Determine the [x, y] coordinate at the center of the cell enclosing the given text.  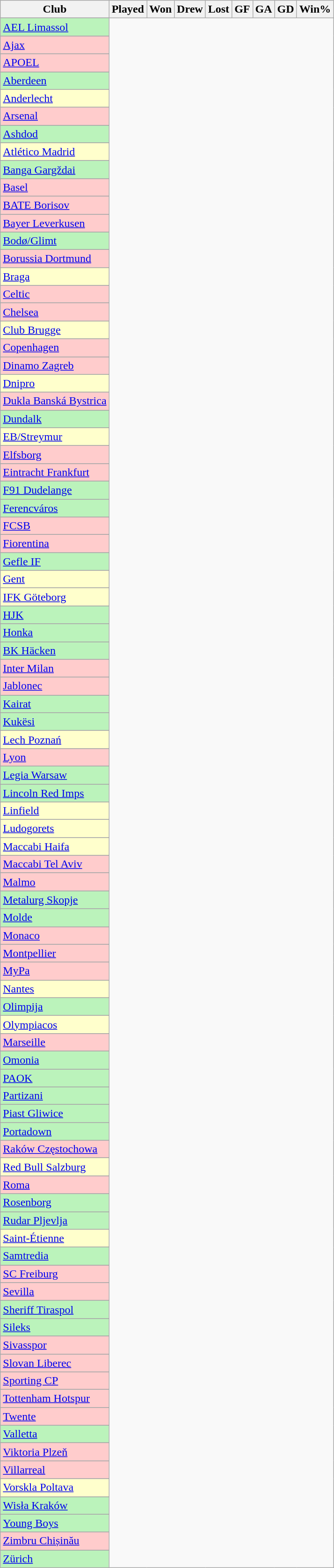
Borussia Dortmund [55, 259]
Kukësi [55, 722]
Lyon [55, 757]
Jablonec [55, 686]
Rudar Pljevlja [55, 1220]
Gefle IF [55, 562]
IFK Göteborg [55, 597]
HJK [55, 615]
Tottenham Hotspur [55, 1399]
Celtic [55, 294]
AEL Limassol [55, 27]
BK Häcken [55, 650]
Ferencváros [55, 508]
Saint-Étienne [55, 1238]
Metalurg Skopje [55, 900]
Won [161, 9]
Villarreal [55, 1470]
Drew [190, 9]
Olympiacos [55, 1024]
Valletta [55, 1434]
BATE Borisov [55, 205]
Copenhagen [55, 348]
Samtredia [55, 1256]
Ludogorets [55, 829]
Aberdeen [55, 80]
Zürich [55, 1559]
Lost [218, 9]
Linfield [55, 811]
Ashdod [55, 134]
Bayer Leverkusen [55, 223]
Slovan Liberec [55, 1363]
Kairat [55, 704]
Viktoria Plzeň [55, 1452]
Raków Częstochowa [55, 1149]
Maccabi Haifa [55, 846]
Twente [55, 1416]
Club Brugge [55, 330]
Zimbru Chișinău [55, 1541]
Lech Poznań [55, 739]
F91 Dudelange [55, 490]
Marseille [55, 1042]
Dukla Banská Bystrica [55, 401]
GD [285, 9]
Banga Gargždai [55, 169]
Vorskla Poltava [55, 1488]
Win% [315, 9]
Roma [55, 1185]
Rosenborg [55, 1203]
Dinamo Zagreb [55, 365]
Piast Gliwice [55, 1114]
Montpellier [55, 953]
EB/Streymur [55, 437]
GA [264, 9]
Elfsborg [55, 454]
Dundalk [55, 419]
Atlético Madrid [55, 152]
Young Boys [55, 1523]
Sivasspor [55, 1345]
Partizani [55, 1096]
Malmo [55, 882]
PAOK [55, 1078]
Braga [55, 277]
Arsenal [55, 116]
Bodø/Glimt [55, 241]
Lincoln Red Imps [55, 793]
Sporting CP [55, 1381]
Chelsea [55, 312]
FCSB [55, 526]
GF [242, 9]
Legia Warsaw [55, 775]
Ajax [55, 45]
Red Bull Salzburg [55, 1167]
Maccabi Tel Aviv [55, 864]
SC Freiburg [55, 1274]
Inter Milan [55, 668]
Portadown [55, 1131]
Anderlecht [55, 98]
Gent [55, 579]
Molde [55, 918]
MyPa [55, 971]
Olimpija [55, 1006]
Dnipro [55, 383]
Sevilla [55, 1291]
Monaco [55, 935]
Basel [55, 187]
Nantes [55, 989]
Omonia [55, 1060]
Played [128, 9]
APOEL [55, 63]
Wisła Kraków [55, 1505]
Fiorentina [55, 544]
Sheriff Tiraspol [55, 1309]
Sileks [55, 1327]
Honka [55, 633]
Eintracht Frankfurt [55, 472]
Club [55, 9]
